Capture the cell that displays the provided text and extract its [X, Y] central coordinate. 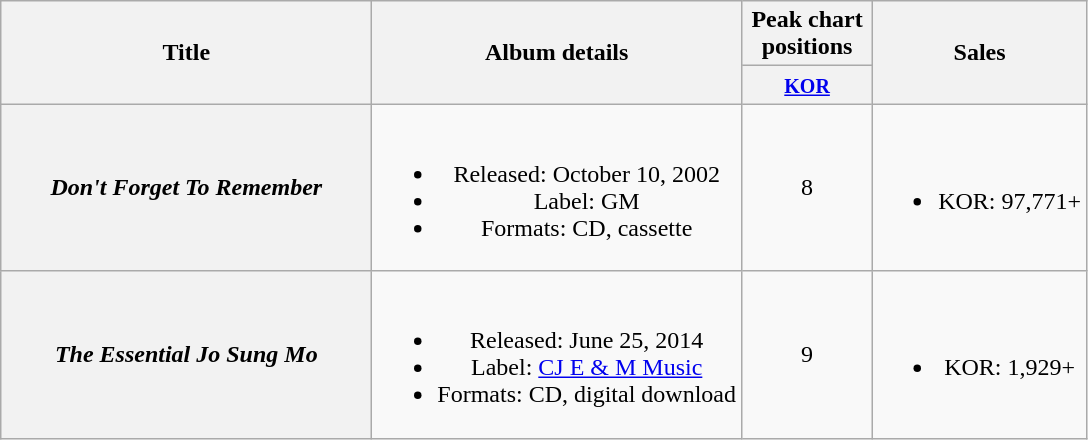
KOR: 97,771+ [980, 188]
Peak chart positions [808, 34]
Don't Forget To Remember [186, 188]
8 [808, 188]
The Essential Jo Sung Mo [186, 354]
Released: October 10, 2002Label: GMFormats: CD, cassette [557, 188]
KOR [808, 85]
Album details [557, 52]
Sales [980, 52]
Released: June 25, 2014Label: CJ E & M MusicFormats: CD, digital download [557, 354]
KOR: 1,929+ [980, 354]
9 [808, 354]
Title [186, 52]
